Identify which cell holds the provided text, then report its [X, Y] central coordinate. 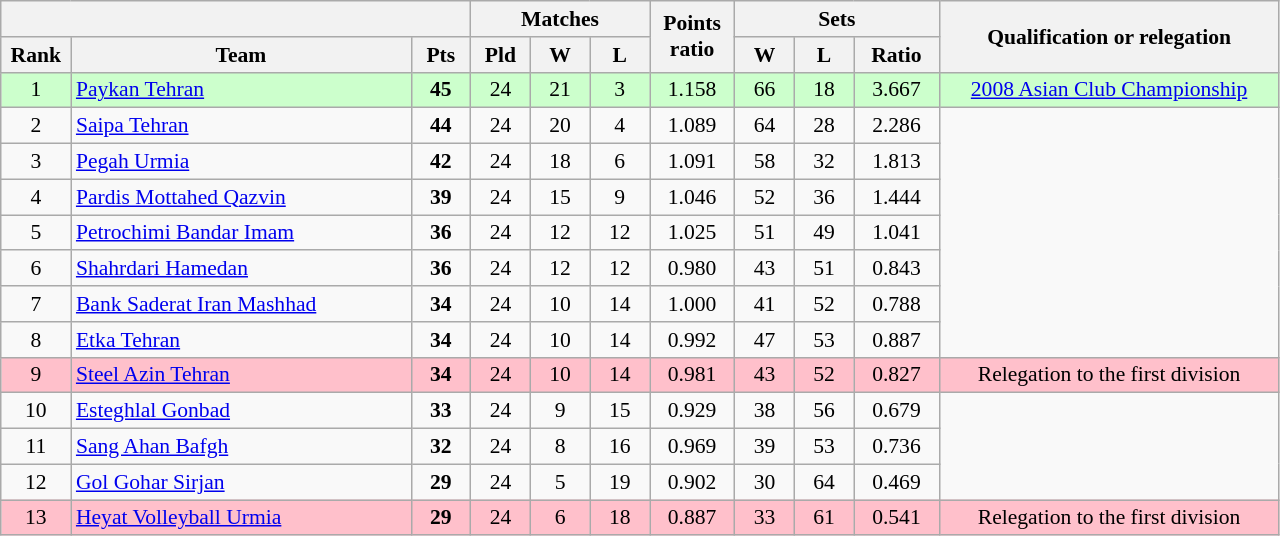
1.041 [896, 233]
1.158 [692, 90]
44 [441, 126]
0.541 [896, 518]
0.981 [692, 375]
0.843 [896, 269]
Shahrdari Hamedan [241, 269]
Etka Tehran [241, 340]
2 [36, 126]
Pts [441, 55]
7 [36, 304]
66 [765, 90]
56 [824, 411]
Ratio [896, 55]
0.788 [896, 304]
Saipa Tehran [241, 126]
Sang Ahan Bafgh [241, 447]
Heyat Volleyball Urmia [241, 518]
Bank Saderat Iran Mashhad [241, 304]
28 [824, 126]
1.813 [896, 162]
21 [560, 90]
13 [36, 518]
1 [36, 90]
61 [824, 518]
41 [765, 304]
1.025 [692, 233]
2.286 [896, 126]
Points ratio [692, 36]
Petrochimi Bandar Imam [241, 233]
Esteghlal Gonbad [241, 411]
30 [765, 482]
Pld [501, 55]
0.679 [896, 411]
Gol Gohar Sirjan [241, 482]
0.827 [896, 375]
1.089 [692, 126]
Qualification or relegation [1109, 36]
45 [441, 90]
49 [824, 233]
0.469 [896, 482]
3.667 [896, 90]
2008 Asian Club Championship [1109, 90]
0.902 [692, 482]
1.000 [692, 304]
0.929 [692, 411]
0.980 [692, 269]
16 [620, 447]
1.091 [692, 162]
19 [620, 482]
Paykan Tehran [241, 90]
Matches [560, 19]
0.736 [896, 447]
0.969 [692, 447]
47 [765, 340]
Rank [36, 55]
20 [560, 126]
Pegah Urmia [241, 162]
42 [441, 162]
1.046 [692, 197]
1.444 [896, 197]
0.992 [692, 340]
11 [36, 447]
38 [765, 411]
Steel Azin Tehran [241, 375]
Team [241, 55]
Sets [837, 19]
Pardis Mottahed Qazvin [241, 197]
58 [765, 162]
